Identify which cell holds the provided text, then report its (x, y) central coordinate. 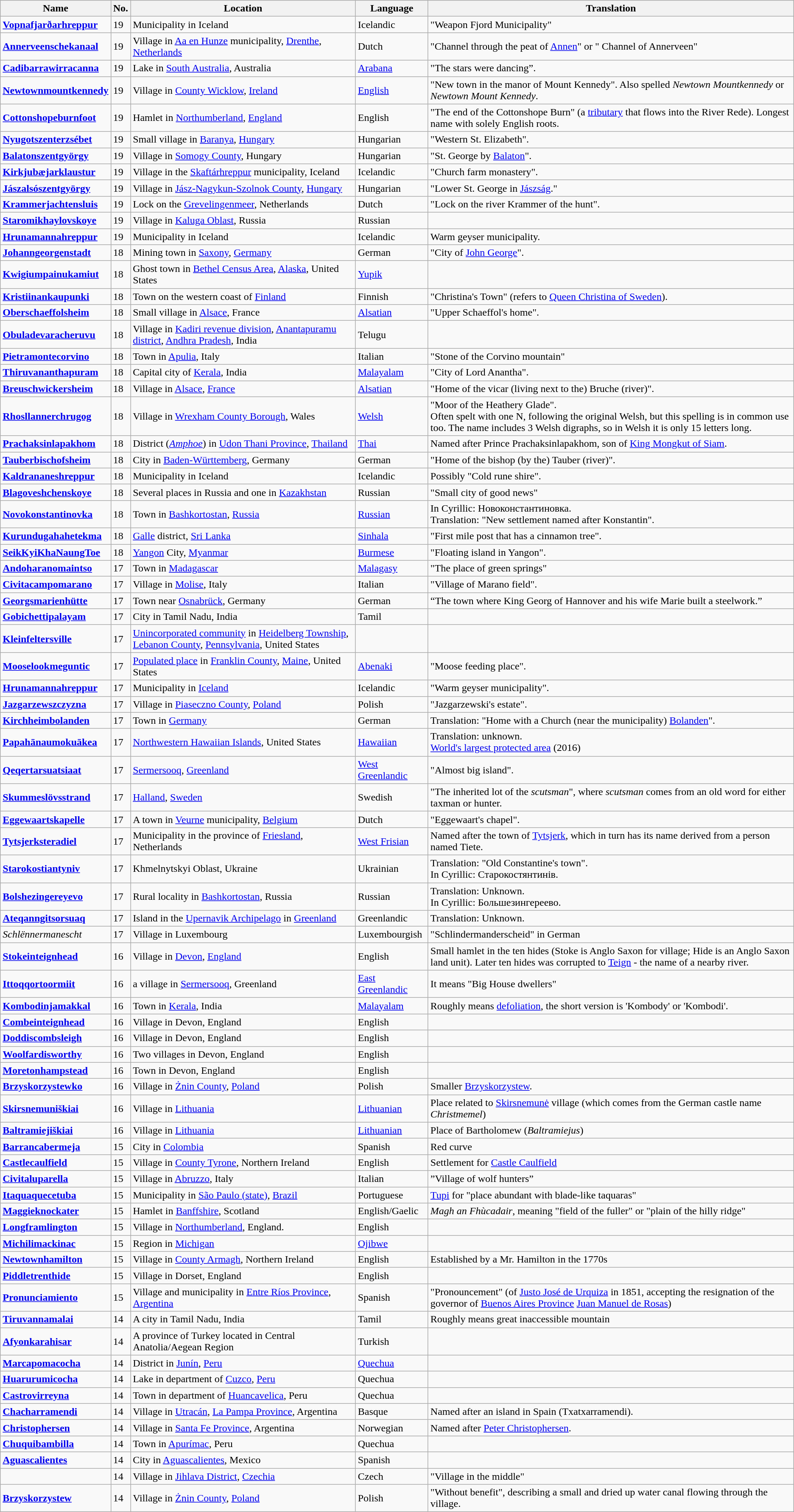
Castlecaulfield (56, 1162)
Khmelnytskyi Oblast, Ukraine (243, 869)
"Schlindermanderscheid" in German (611, 935)
Tytsjerksteradiel (56, 841)
Kombodinjamakkal (56, 1006)
Red curve (611, 1146)
Kirkjubæjarklaustur (56, 172)
Ittoqqortoormiit (56, 984)
Turkish (392, 1341)
Lock on the Grevelingenmeer, Netherlands (243, 204)
"Lower St. George in Jászság." (611, 188)
Andoharanomaintso (56, 568)
Aguascalientes (56, 1460)
Town in Apulia, Italy (243, 356)
"Almost big island". (611, 770)
"Jazgarzewski's estate". (611, 704)
Abenaki (392, 666)
"Village of Marano field". (611, 585)
"Lock on the river Krammer of the hunt". (611, 204)
Kurundugahahetekma (56, 536)
"Western St. Elizabeth". (611, 140)
Village in the Skaftárhreppur municipality, Iceland (243, 172)
Basque (392, 1411)
Cadibarrawirracanna (56, 68)
Malagasy (392, 568)
Village in Kaluga Oblast, Russia (243, 220)
Hamlet in Northumberland, England (243, 118)
Translation: Unknown. (611, 918)
"The place of green springs" (611, 568)
Settlement for Castle Caulfield (611, 1162)
Translation: Unknown.In Cyrillic: Большезингереево. (611, 896)
Translation: "Home with a Church (near the municipality) Bolanden". (611, 720)
Itaquaquecetuba (56, 1195)
A town in Veurne municipality, Belgium (243, 819)
Village in County Armagh, Northern Ireland (243, 1260)
Blagoveshchenskoye (56, 492)
Breuschwickersheim (56, 389)
Newtownhamilton (56, 1260)
"Home of the vicar (living next to the) Bruche (river)". (611, 389)
Capital city of Kerala, India (243, 372)
Johanngeorgenstadt (56, 253)
Village in Luxembourg (243, 935)
Pronunciamiento (56, 1297)
"The end of the Cottonshope Burn" (a tributary that flows into the River Rede). Longest name with solely English roots. (611, 118)
Skirsnemuniškiai (56, 1108)
Schlënnermanescht (56, 935)
Michilimackinac (56, 1243)
"Warm geyser municipality". (611, 688)
Halland, Sweden (243, 798)
Welsh (392, 416)
Afyonkarahisar (56, 1341)
Balatonszentgyörgy (56, 156)
Roughly means great inaccessible mountain (611, 1319)
Arabana (392, 68)
Municipality in the province of Friesland, Netherlands (243, 841)
Swedish (392, 798)
Burmese (392, 552)
District in Junín, Peru (243, 1363)
"Upper Schaeffol's home". (611, 313)
"The stars were dancing”. (611, 68)
"City of Lord Anantha". (611, 372)
West Frisian (392, 841)
Rhosllannerchrugog (56, 416)
Thiruvananthapuram (56, 372)
Brzyskorzystew (56, 1498)
Magh an Fhùcadair, meaning "field of the fuller" or "plain of the hilly ridge" (611, 1211)
Village in Kadiri revenue division, Anantapuramu district, Andhra Pradesh, India (243, 334)
Yangon City, Myanmar (243, 552)
Norwegian (392, 1428)
Georgsmarienhütte (56, 601)
Qeqertarsuatsiaat (56, 770)
Village in Jász-Nagykun-Szolnok County, Hungary (243, 188)
Tiruvannamalai (56, 1319)
City in Tamil Nadu, India (243, 617)
Unincorporated community in Heidelberg Township, Lebanon County, Pennsylvania, United States (243, 639)
Location (243, 8)
Huarurumicocha (56, 1379)
Translation: unknown.World's largest protected area (2016) (611, 742)
Possibly "Cold rune shire". (611, 476)
Prachaksinlapakhom (56, 444)
"Church farm monastery". (611, 172)
Place of Bartholomew (Baltramiejus) (611, 1130)
A province of Turkey located in Central Anatolia/Aegean Region (243, 1341)
Village in Piaseczno County, Poland (243, 704)
Woolfardisworthy (56, 1054)
A city in Tamil Nadu, India (243, 1319)
Place related to Skirsnemunė village (which comes from the German castle name Christmemel) (611, 1108)
Village in Somogy County, Hungary (243, 156)
Papahānaumokuākea (56, 742)
"The inherited lot of the scutsman", where scutsman comes from an old word for either taxman or hunter. (611, 798)
Town near Osnabrück, Germany (243, 601)
West Greenlandic (392, 770)
Ateqanngitsorsuaq (56, 918)
Eggewaartskapelle (56, 819)
Named after Prince Prachaksinlapakhom, son of King Mongkut of Siam. (611, 444)
Sermersooq, Greenland (243, 770)
a village in Sermersooq, Greenland (243, 984)
"First mile post that has a cinnamon tree". (611, 536)
Obuladevaracheruvu (56, 334)
Established by a Mr. Hamilton in the 1770s (611, 1260)
Baltramiejiškiai (56, 1130)
Tupi for "place abundant with blade-like taquaras" (611, 1195)
Two villages in Devon, England (243, 1054)
Village in Jihlava District, Czechia (243, 1476)
Named after Peter Christophersen. (611, 1428)
Town in department of Huancavelica, Peru (243, 1395)
Municipality in São Paulo (state), Brazil (243, 1195)
Region in Michigan (243, 1243)
Warm geyser municipality. (611, 236)
In Cyrillic: Новоконстантиновка.Translation: "New settlement named after Konstantin". (611, 514)
Village in Utracán, La Pampa Province, Argentina (243, 1411)
"New town in the manor of Mount Kennedy". Also spelled Newtown Mountkennedy or Newtown Mount Kennedy. (611, 90)
City in Colombia (243, 1146)
Village and municipality in Entre Ríos Province, Argentina (243, 1297)
Ukrainian (392, 869)
Novokonstantinovka (56, 514)
Smaller Brzyskorzystew. (611, 1086)
City in Aguascalientes, Mexico (243, 1460)
Civitaluparella (56, 1179)
Populated place in Franklin County, Maine, United States (243, 666)
"Without benefit", describing a small and dried up water canal flowing through the village. (611, 1498)
Village in Northumberland, England. (243, 1227)
Castrovirreyna (56, 1395)
Village in Abruzzo, Italy (243, 1179)
City in Baden-Württemberg, Germany (243, 460)
Kleinfeltersville (56, 639)
Annerveenschekanaal (56, 47)
Kristiinankaupunki (56, 297)
Village in County Wicklow, Ireland (243, 90)
Ojibwe (392, 1243)
Piddletrenthide (56, 1276)
SeikKyiKhaNaungToe (56, 552)
Translation: "Old Constantine's town".In Cyrillic: Старокостянтинів. (611, 869)
Oberschaeffolsheim (56, 313)
Small village in Alsace, France (243, 313)
Ghost town in Bethel Census Area, Alaska, United States (243, 275)
Chuquibambilla (56, 1444)
Civitacampomarano (56, 585)
Hawaiian (392, 742)
Vopnafjarðarhreppur (56, 25)
Name (56, 8)
Town in Apurímac, Peru (243, 1444)
English/Gaelic (392, 1211)
Combeinteignhead (56, 1022)
Czech (392, 1476)
Town in Bashkortostan, Russia (243, 514)
Starokostiantyniv (56, 869)
Newtownmountkennedy (56, 90)
Moretonhampstead (56, 1070)
Village in Santa Fe Province, Argentina (243, 1428)
Krammerjachtensluis (56, 204)
Luxembourgish (392, 935)
Pietramontecorvino (56, 356)
Town in Madagascar (243, 568)
Small village in Baranya, Hungary (243, 140)
Translation (611, 8)
Hamlet in Banffshire, Scotland (243, 1211)
Staromikhaylovskoye (56, 220)
Maggieknockater (56, 1211)
Kaldrananeshreppur (56, 476)
Gobichettipalayam (56, 617)
Barrancabermeja (56, 1146)
East Greenlandic (392, 984)
Village in Aa en Hunze municipality, Drenthe, Netherlands (243, 47)
Village in Wrexham County Borough, Wales (243, 416)
Town in Devon, England (243, 1070)
"Stone of the Corvino mountain" (611, 356)
"Weapon Fjord Municipality" (611, 25)
Thai (392, 444)
Named after an island in Spain (Txatxarramendi). (611, 1411)
“The town where King Georg of Hannover and his wife Marie built a steelwork.” (611, 601)
"Floating island in Yangon". (611, 552)
Northwestern Hawaiian Islands, United States (243, 742)
Finnish (392, 297)
Kwigiumpainukamiut (56, 275)
"Moose feeding place". (611, 666)
Village in County Tyrone, Northern Ireland (243, 1162)
Mooselookmeguntic (56, 666)
Island in the Upernavik Archipelago in Greenland (243, 918)
Greenlandic (392, 918)
Several places in Russia and one in Kazakhstan (243, 492)
Language (392, 8)
Stokeinteignhead (56, 956)
Skummeslövsstrand (56, 798)
"Eggewaart's chapel". (611, 819)
Roughly means defoliation, the short version is 'Kombody' or 'Kombodi'. (611, 1006)
Kirchheimbolanden (56, 720)
Galle district, Sri Lanka (243, 536)
"Pronouncement" (of Justo José de Urquiza in 1851, accepting the resignation of the governor of Buenos Aires Province Juan Manuel de Rosas) (611, 1297)
Brzyskorzystewko (56, 1086)
"Village in the middle" (611, 1476)
Nyugotszenterzsébet (56, 140)
"St. George by Balaton". (611, 156)
Chacharramendi (56, 1411)
Marcapomacocha (56, 1363)
No. (120, 8)
"City of John George". (611, 253)
Village in Molise, Italy (243, 585)
Cottonshopeburnfoot (56, 118)
Town in Kerala, India (243, 1006)
"Home of the bishop (by the) Tauber (river)". (611, 460)
”Village of wolf hunters” (611, 1179)
It means "Big House dwellers" (611, 984)
"Christina's Town" (refers to Queen Christina of Sweden). (611, 297)
Portuguese (392, 1195)
Lake in South Australia, Australia (243, 68)
Tauberbischofsheim (56, 460)
Lake in department of Cuzco, Peru (243, 1379)
Town on the western coast of Finland (243, 297)
Village in Alsace, France (243, 389)
District (Amphoe) in Udon Thani Province, Thailand (243, 444)
Doddiscombsleigh (56, 1038)
Yupik (392, 275)
Longframlington (56, 1227)
Jászalsószentgyörgy (56, 188)
"Channel through the peat of Annen" or " Channel of Annerveen" (611, 47)
"Small city of good news" (611, 492)
Town in Germany (243, 720)
Christophersen (56, 1428)
Sinhala (392, 536)
Jazgarzewszczyzna (56, 704)
Village in Dorset, England (243, 1276)
Named after the town of Tytsjerk, which in turn has its name derived from a person named Tiete. (611, 841)
Bolshezingereyevo (56, 896)
Telugu (392, 334)
Mining town in Saxony, Germany (243, 253)
Rural locality in Bashkortostan, Russia (243, 896)
